Identify which cell holds the provided text, then report its (x, y) central coordinate. 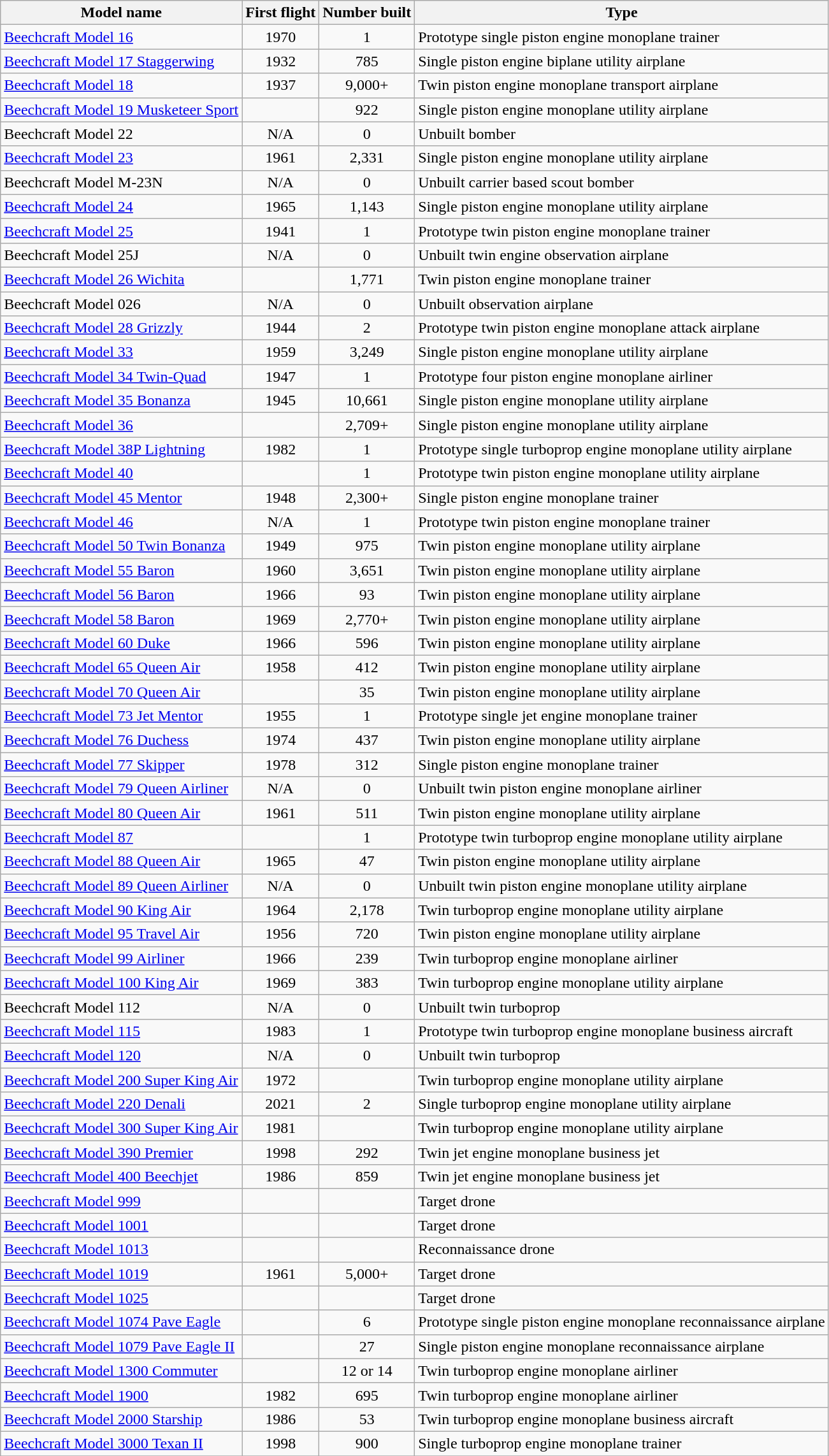
1958 (280, 667)
Beechcraft Model 80 Queen Air (121, 813)
859 (367, 1177)
Beechcraft Model 300 Super King Air (121, 1128)
1981 (280, 1128)
Beechcraft Model 56 Baron (121, 595)
2,331 (367, 158)
Beechcraft Model 1079 Pave Eagle II (121, 1346)
First flight (280, 13)
1945 (280, 401)
53 (367, 1419)
2,709+ (367, 425)
Beechcraft Model 120 (121, 1055)
Unbuilt twin piston engine monoplane airliner (622, 789)
Beechcraft Model 87 (121, 837)
Beechcraft Model 18 (121, 85)
Beechcraft Model 38P Lightning (121, 449)
511 (367, 813)
1947 (280, 377)
Single turboprop engine monoplane trainer (622, 1443)
Beechcraft Model 400 Beechjet (121, 1177)
Prototype twin piston engine monoplane utility airplane (622, 473)
Beechcraft Model 17 Staggerwing (121, 61)
47 (367, 861)
975 (367, 546)
1964 (280, 910)
Beechcraft Model 1019 (121, 1274)
2021 (280, 1104)
Beechcraft Model 22 (121, 134)
Prototype twin piston engine monoplane attack airplane (622, 328)
Prototype twin turboprop engine monoplane business aircraft (622, 1031)
Beechcraft Model 90 King Air (121, 910)
Reconnaissance drone (622, 1250)
Beechcraft Model 77 Skipper (121, 765)
Beechcraft Model 46 (121, 522)
Beechcraft Model 1001 (121, 1225)
Beechcraft Model 58 Baron (121, 619)
Beechcraft Model 100 King Air (121, 983)
Beechcraft Model 50 Twin Bonanza (121, 546)
Beechcraft Model 3000 Texan II (121, 1443)
Unbuilt twin piston engine monoplane utility airplane (622, 886)
412 (367, 667)
Beechcraft Model 28 Grizzly (121, 328)
Beechcraft Model 112 (121, 1007)
10,661 (367, 401)
Prototype four piston engine monoplane airliner (622, 377)
900 (367, 1443)
Beechcraft Model 25 (121, 231)
1983 (280, 1031)
Beechcraft Model 70 Queen Air (121, 691)
Prototype twin turboprop engine monoplane utility airplane (622, 837)
Beechcraft Model 1900 (121, 1395)
Beechcraft Model 1300 Commuter (121, 1371)
292 (367, 1153)
Unbuilt carrier based scout bomber (622, 182)
Prototype single piston engine monoplane trainer (622, 37)
Beechcraft Model 55 Baron (121, 570)
27 (367, 1346)
Beechcraft Model 99 Airliner (121, 958)
1955 (280, 716)
Beechcraft Model 115 (121, 1031)
695 (367, 1395)
Unbuilt twin engine observation airplane (622, 255)
3,249 (367, 352)
Beechcraft Model 16 (121, 37)
720 (367, 934)
Beechcraft Model 45 Mentor (121, 498)
93 (367, 595)
Beechcraft Model 65 Queen Air (121, 667)
Beechcraft Model 220 Denali (121, 1104)
Beechcraft Model 40 (121, 473)
Prototype single jet engine monoplane trainer (622, 716)
1932 (280, 61)
Twin piston engine monoplane trainer (622, 279)
Beechcraft Model 36 (121, 425)
1974 (280, 740)
922 (367, 110)
Single piston engine monoplane reconnaissance airplane (622, 1346)
383 (367, 983)
Beechcraft Model 24 (121, 206)
2,770+ (367, 619)
9,000+ (367, 85)
Beechcraft Model 33 (121, 352)
Beechcraft Model 26 Wichita (121, 279)
Number built (367, 13)
Unbuilt bomber (622, 134)
1949 (280, 546)
596 (367, 643)
Single piston engine biplane utility airplane (622, 61)
Single turboprop engine monoplane utility airplane (622, 1104)
Beechcraft Model 23 (121, 158)
Beechcraft Model M-23N (121, 182)
Type (622, 13)
1948 (280, 498)
1,143 (367, 206)
2,178 (367, 910)
1959 (280, 352)
Beechcraft Model 1013 (121, 1250)
Beechcraft Model 76 Duchess (121, 740)
1,771 (367, 279)
Beechcraft Model 25J (121, 255)
Beechcraft Model 35 Bonanza (121, 401)
1970 (280, 37)
1972 (280, 1080)
Beechcraft Model 1074 Pave Eagle (121, 1322)
239 (367, 958)
2,300+ (367, 498)
Beechcraft Model 1025 (121, 1298)
Beechcraft Model 2000 Starship (121, 1419)
12 or 14 (367, 1371)
Beechcraft Model 73 Jet Mentor (121, 716)
1937 (280, 85)
Twin turboprop engine monoplane business aircraft (622, 1419)
Beechcraft Model 026 (121, 304)
3,651 (367, 570)
Prototype single piston engine monoplane reconnaissance airplane (622, 1322)
35 (367, 691)
437 (367, 740)
1960 (280, 570)
Beechcraft Model 999 (121, 1201)
Twin piston engine monoplane transport airplane (622, 85)
312 (367, 765)
1941 (280, 231)
Beechcraft Model 79 Queen Airliner (121, 789)
Beechcraft Model 89 Queen Airliner (121, 886)
Beechcraft Model 19 Musketeer Sport (121, 110)
1978 (280, 765)
Unbuilt observation airplane (622, 304)
Beechcraft Model 88 Queen Air (121, 861)
5,000+ (367, 1274)
785 (367, 61)
1956 (280, 934)
Prototype single turboprop engine monoplane utility airplane (622, 449)
Beechcraft Model 34 Twin-Quad (121, 377)
Beechcraft Model 390 Premier (121, 1153)
Beechcraft Model 95 Travel Air (121, 934)
Beechcraft Model 60 Duke (121, 643)
Beechcraft Model 200 Super King Air (121, 1080)
6 (367, 1322)
1944 (280, 328)
Model name (121, 13)
